Search for the cell housing the specified text and yield its [x, y] center coordinate. 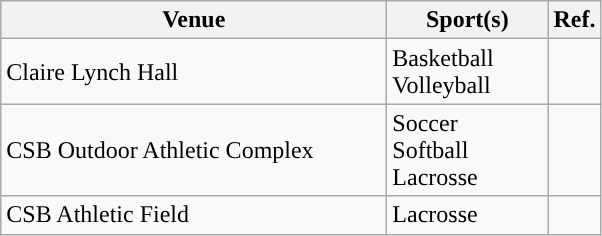
Soccer Softball Lacrosse [468, 150]
Sport(s) [468, 20]
CSB Athletic Field [194, 215]
Lacrosse [468, 215]
Venue [194, 20]
Basketball Volleyball [468, 72]
Ref. [574, 20]
CSB Outdoor Athletic Complex [194, 150]
Claire Lynch Hall [194, 72]
